Extract the (X, Y) coordinate from the center of the cell holding the provided text.  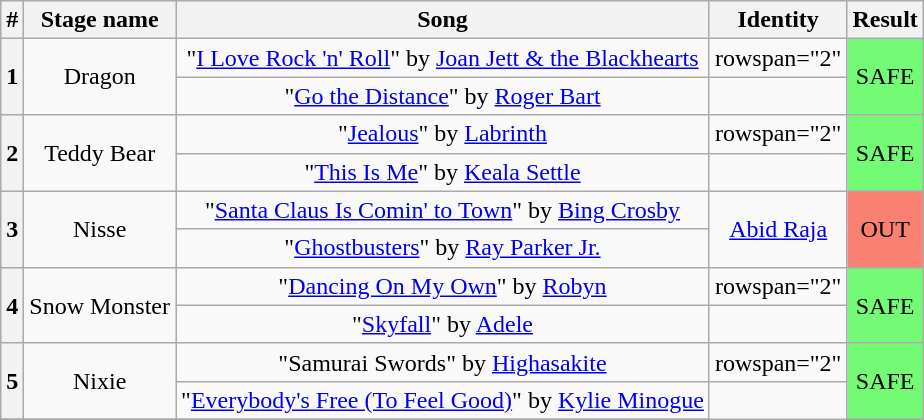
"Samurai Swords" by Highasakite (443, 362)
Teddy Bear (100, 153)
5 (12, 381)
Stage name (100, 20)
"Go the Distance" by Roger Bart (443, 96)
Snow Monster (100, 305)
Nisse (100, 229)
"Jealous" by Labrinth (443, 134)
OUT (885, 229)
Nixie (100, 381)
"Santa Claus Is Comin' to Town" by Bing Crosby (443, 210)
"Ghostbusters" by Ray Parker Jr. (443, 248)
Dragon (100, 77)
Result (885, 20)
3 (12, 229)
"This Is Me" by Keala Settle (443, 172)
"Skyfall" by Adele (443, 324)
"I Love Rock 'n' Roll" by Joan Jett & the Blackhearts (443, 58)
Identity (778, 20)
Song (443, 20)
1 (12, 77)
# (12, 20)
"Everybody's Free (To Feel Good)" by Kylie Minogue (443, 400)
2 (12, 153)
Abid Raja (778, 229)
4 (12, 305)
"Dancing On My Own" by Robyn (443, 286)
